Locate the cell with the specified text and output its (x, y) center coordinate. 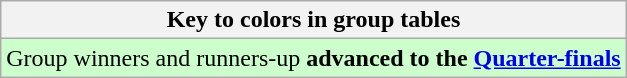
Key to colors in group tables (314, 20)
Group winners and runners-up advanced to the Quarter-finals (314, 58)
